Extract the (x, y) coordinate from the center of the cell holding the provided text.  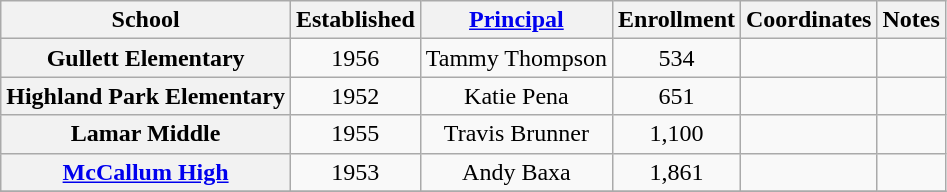
Coordinates (809, 20)
534 (677, 58)
1955 (355, 134)
Lamar Middle (146, 134)
1,100 (677, 134)
School (146, 20)
1953 (355, 172)
Established (355, 20)
Enrollment (677, 20)
Andy Baxa (516, 172)
Gullett Elementary (146, 58)
Highland Park Elementary (146, 96)
Travis Brunner (516, 134)
Notes (911, 20)
McCallum High (146, 172)
Katie Pena (516, 96)
Tammy Thompson (516, 58)
651 (677, 96)
1956 (355, 58)
1,861 (677, 172)
Principal (516, 20)
1952 (355, 96)
